Output the (x, y) coordinate of the center of the cell containing the given text.  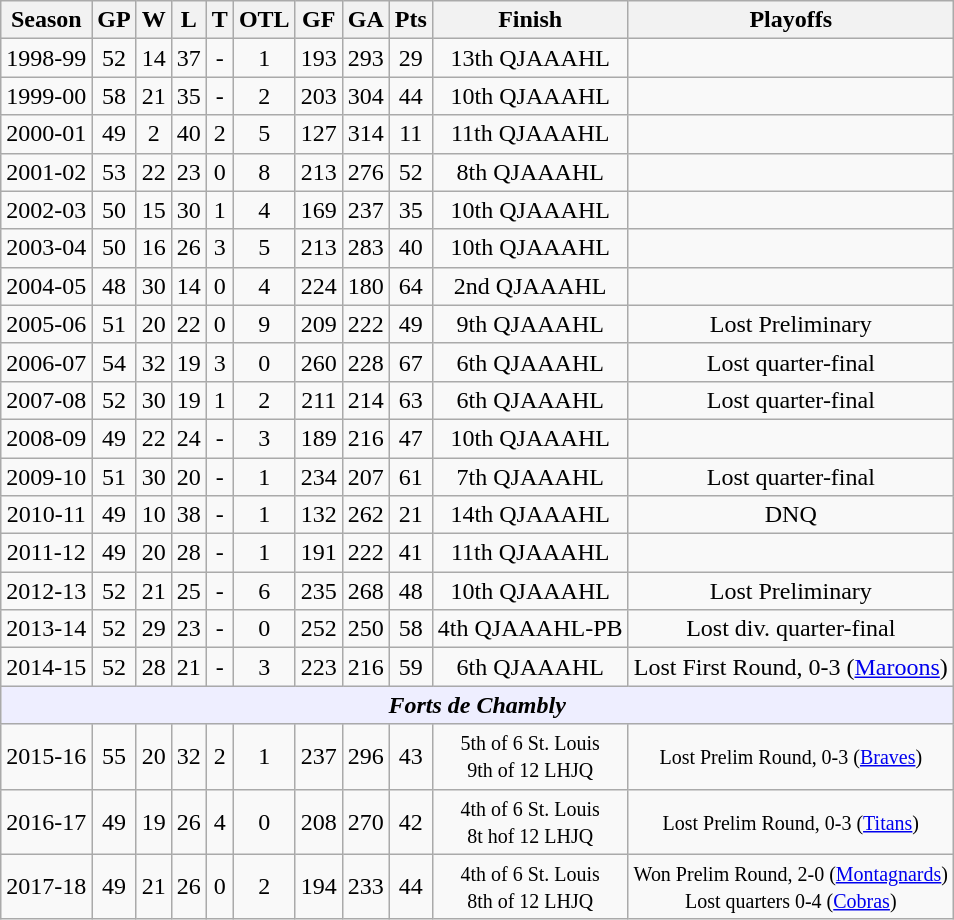
9th QJAAAHL (530, 324)
15 (154, 210)
276 (366, 172)
2004-05 (46, 286)
2017-18 (46, 886)
Won Prelim Round, 2-0 (Montagnards)Lost quarters 0-4 (Cobras) (790, 886)
293 (366, 58)
194 (318, 886)
191 (318, 553)
6 (264, 591)
Playoffs (790, 20)
Lost Prelim Round, 0-3 (Braves) (790, 756)
4th of 6 St. Louis8th of 12 LHJQ (530, 886)
2000-01 (46, 134)
180 (366, 286)
38 (188, 515)
2012-13 (46, 591)
53 (114, 172)
304 (366, 96)
DNQ (790, 515)
132 (318, 515)
193 (318, 58)
Lost div. quarter-final (790, 629)
228 (366, 362)
209 (318, 324)
7th QJAAAHL (530, 477)
43 (410, 756)
2001-02 (46, 172)
2002-03 (46, 210)
2005-06 (46, 324)
4th QJAAAHL-PB (530, 629)
260 (318, 362)
2nd QJAAAHL (530, 286)
24 (188, 438)
10 (154, 515)
Lost Prelim Round, 0-3 (Titans) (790, 822)
T (220, 20)
314 (366, 134)
5th of 6 St. Louis9th of 12 LHJQ (530, 756)
2014-15 (46, 667)
Season (46, 20)
63 (410, 400)
169 (318, 210)
2013-14 (46, 629)
GF (318, 20)
208 (318, 822)
2003-04 (46, 248)
41 (410, 553)
2016-17 (46, 822)
1998-99 (46, 58)
25 (188, 591)
203 (318, 96)
268 (366, 591)
W (154, 20)
GA (366, 20)
2011-12 (46, 553)
262 (366, 515)
Pts (410, 20)
Forts de Chambly (478, 705)
Lost First Round, 0-3 (Maroons) (790, 667)
235 (318, 591)
14th QJAAAHL (530, 515)
234 (318, 477)
11 (410, 134)
207 (366, 477)
2015-16 (46, 756)
2009-10 (46, 477)
64 (410, 286)
59 (410, 667)
L (188, 20)
42 (410, 822)
55 (114, 756)
16 (154, 248)
2007-08 (46, 400)
1999-00 (46, 96)
Finish (530, 20)
211 (318, 400)
9 (264, 324)
270 (366, 822)
223 (318, 667)
54 (114, 362)
214 (366, 400)
2006-07 (46, 362)
296 (366, 756)
283 (366, 248)
8 (264, 172)
224 (318, 286)
233 (366, 886)
8th QJAAAHL (530, 172)
2008-09 (46, 438)
127 (318, 134)
189 (318, 438)
13th QJAAAHL (530, 58)
4th of 6 St. Louis8t hof 12 LHJQ (530, 822)
OTL (264, 20)
37 (188, 58)
61 (410, 477)
67 (410, 362)
2010-11 (46, 515)
GP (114, 20)
250 (366, 629)
252 (318, 629)
47 (410, 438)
